Find where the given text appears and provide that cell's center as (x, y) coordinate. 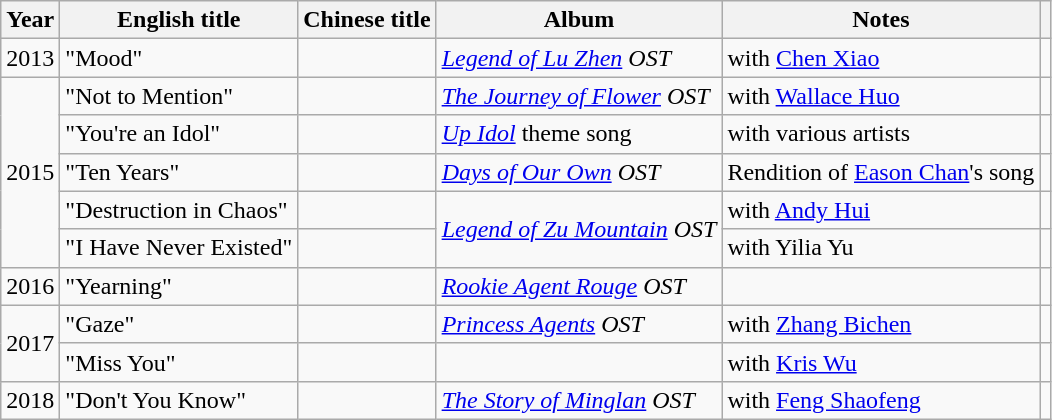
with Kris Wu (881, 362)
The Story of Minglan OST (579, 400)
Rendition of Eason Chan's song (881, 172)
with various artists (881, 134)
"You're an Idol" (179, 134)
Up Idol theme song (579, 134)
"Yearning" (179, 286)
2017 (30, 343)
with Zhang Bichen (881, 324)
Album (579, 20)
"Not to Mention" (179, 96)
with Andy Hui (881, 210)
"Don't You Know" (179, 400)
with Yilia Yu (881, 248)
Notes (881, 20)
Year (30, 20)
"Miss You" (179, 362)
"I Have Never Existed" (179, 248)
Chinese title (367, 20)
with Wallace Huo (881, 96)
The Journey of Flower OST (579, 96)
2013 (30, 58)
English title (179, 20)
Legend of Zu Mountain OST (579, 229)
with Feng Shaofeng (881, 400)
Legend of Lu Zhen OST (579, 58)
"Ten Years" (179, 172)
"Gaze" (179, 324)
Days of Our Own OST (579, 172)
Rookie Agent Rouge OST (579, 286)
2016 (30, 286)
"Mood" (179, 58)
Princess Agents OST (579, 324)
"Destruction in Chaos" (179, 210)
2018 (30, 400)
2015 (30, 172)
with Chen Xiao (881, 58)
